Find where the given text appears and provide that cell's center as (X, Y) coordinate. 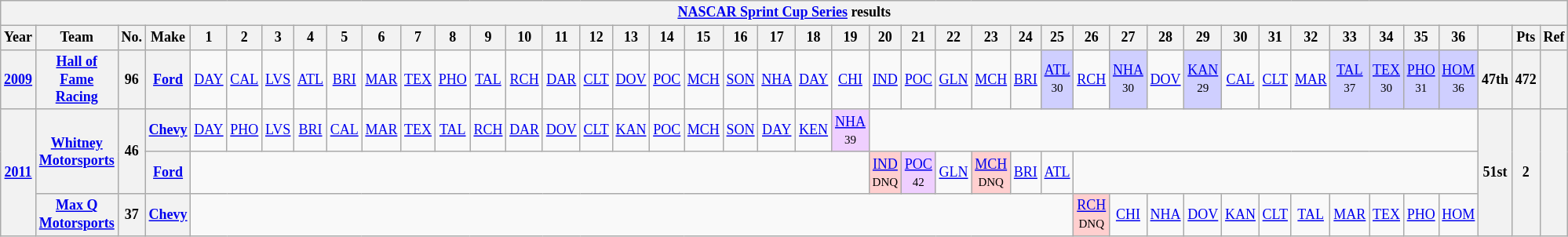
12 (596, 38)
472 (1526, 79)
22 (954, 38)
13 (631, 38)
IND (885, 79)
31 (1274, 38)
4 (311, 38)
KEN (814, 130)
Make (168, 38)
30 (1241, 38)
Ref (1554, 38)
24 (1026, 38)
2011 (19, 173)
29 (1203, 38)
28 (1165, 38)
15 (704, 38)
NASCAR Sprint Cup Series results (785, 13)
8 (452, 38)
1 (209, 38)
17 (777, 38)
Max Q Motorsports (77, 215)
25 (1057, 38)
TEX30 (1387, 79)
Year (19, 38)
ATL30 (1057, 79)
RCHDNQ (1092, 215)
20 (885, 38)
37 (132, 215)
INDDNQ (885, 173)
33 (1350, 38)
KAN29 (1203, 79)
Team (77, 38)
36 (1458, 38)
NHA39 (851, 130)
POC42 (918, 173)
18 (814, 38)
HOM (1458, 215)
Pts (1526, 38)
NHA30 (1129, 79)
3 (278, 38)
14 (667, 38)
47th (1496, 79)
19 (851, 38)
10 (524, 38)
TAL37 (1350, 79)
51st (1496, 173)
9 (488, 38)
No. (132, 38)
34 (1387, 38)
PHO31 (1420, 79)
Whitney Motorsports (77, 151)
46 (132, 151)
2009 (19, 79)
96 (132, 79)
32 (1311, 38)
Hall of Fame Racing (77, 79)
7 (418, 38)
11 (561, 38)
23 (991, 38)
HOM36 (1458, 79)
16 (741, 38)
35 (1420, 38)
MCHDNQ (991, 173)
6 (381, 38)
26 (1092, 38)
21 (918, 38)
27 (1129, 38)
5 (344, 38)
